Find where the given text appears and provide that cell's center as [X, Y] coordinate. 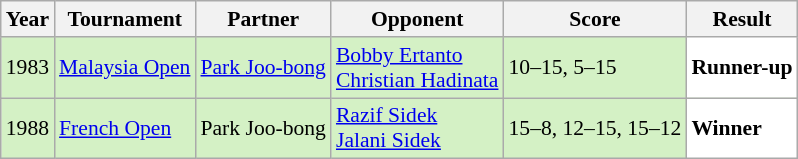
Score [596, 19]
10–15, 5–15 [596, 68]
Razif Sidek Jalani Sidek [418, 128]
1983 [28, 68]
Runner-up [742, 68]
Opponent [418, 19]
Bobby Ertanto Christian Hadinata [418, 68]
Year [28, 19]
Partner [262, 19]
Malaysia Open [124, 68]
Tournament [124, 19]
1988 [28, 128]
15–8, 12–15, 15–12 [596, 128]
Winner [742, 128]
Result [742, 19]
French Open [124, 128]
